Detect which cell encompasses the target text, then output its (x, y) center coordinate. 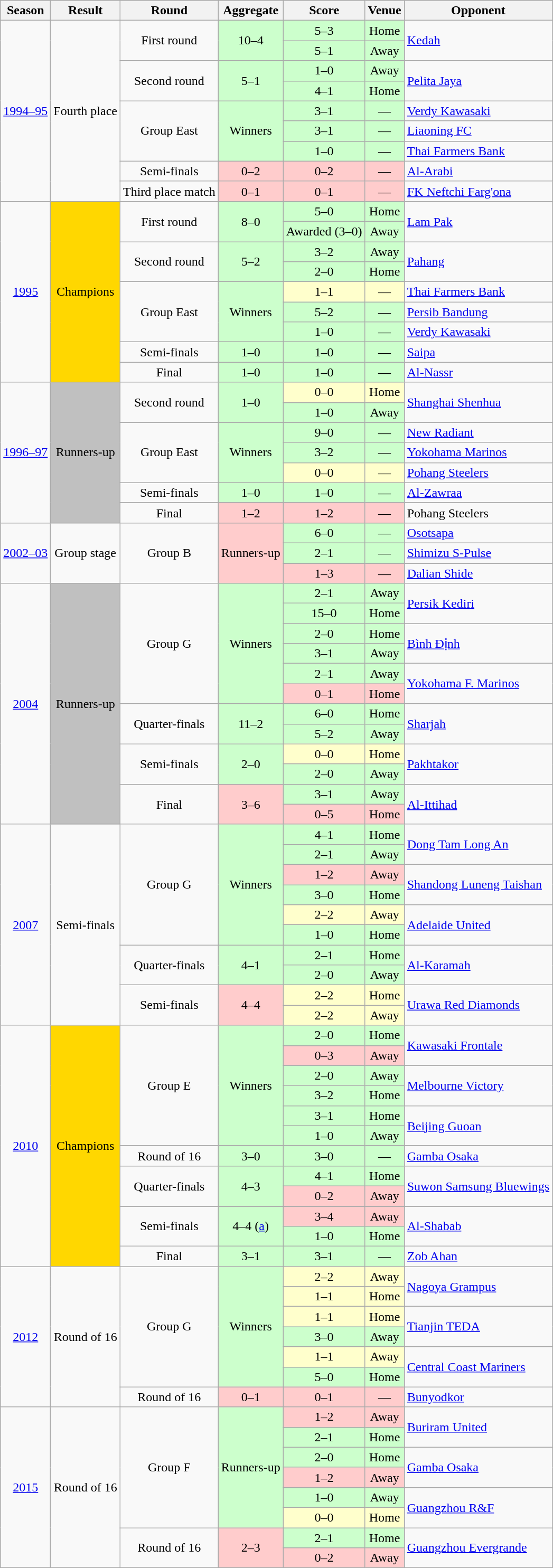
Central Coast Mariners (478, 1367)
Dong Tam Long An (478, 844)
10–4 (250, 41)
4–4 (a) (250, 1226)
Aggregate (250, 11)
FK Neftchi Farg'ona (478, 191)
1996–97 (25, 452)
Score (324, 11)
Adelaide United (478, 925)
9–0 (324, 432)
Shandong Luneng Taishan (478, 884)
Round (170, 11)
Group F (170, 1467)
Al-Zawraa (478, 493)
3–4 (324, 1216)
4–4 (250, 1005)
Dalian Shide (478, 573)
Awarded (3–0) (324, 231)
Saipa (478, 352)
Yokohama F. Marinos (478, 684)
0–3 (324, 1055)
Tianjin TEDA (478, 1327)
Suwon Samsung Bluewings (478, 1186)
Al-Nassr (478, 372)
Kedah (478, 41)
Opponent (478, 11)
2015 (25, 1487)
4–3 (250, 1186)
Al-Arabi (478, 171)
Nagoya Grampus (478, 1287)
Lam Pak (478, 221)
Beijing Guoan (478, 1126)
Group stage (86, 553)
0–5 (324, 814)
Pahang (478, 262)
2–3 (250, 1548)
Al-Karamah (478, 965)
2010 (25, 1146)
Al-Ittihad (478, 804)
1995 (25, 291)
Pakhtakor (478, 764)
8–0 (250, 221)
Al-Shabab (478, 1226)
Persib Bandung (478, 312)
Guangzhou R&F (478, 1507)
Liaoning FC (478, 131)
Guangzhou Evergrande (478, 1548)
New Radiant (478, 432)
2007 (25, 925)
Group B (170, 553)
11–2 (250, 724)
Group E (170, 1085)
1–3 (324, 573)
2012 (25, 1337)
Sharjah (478, 724)
Buriram United (478, 1427)
1994–95 (25, 111)
Persik Kediri (478, 603)
Season (25, 11)
5–3 (324, 31)
Yokohama Marinos (478, 452)
2004 (25, 704)
15–0 (324, 613)
Osotsapa (478, 533)
Urawa Red Diamonds (478, 1005)
Result (86, 11)
Bunyodkor (478, 1397)
Shanghai Shenhua (478, 402)
Fourth place (86, 111)
Bình Định (478, 644)
2002–03 (25, 553)
Third place match (170, 191)
Shimizu S-Pulse (478, 553)
Kawasaki Frontale (478, 1045)
3–6 (250, 804)
Zob Ahan (478, 1257)
Venue (385, 11)
Pelita Jaya (478, 81)
Melbourne Victory (478, 1085)
